From the cell containing the given text, extract its center point as (x, y) coordinate. 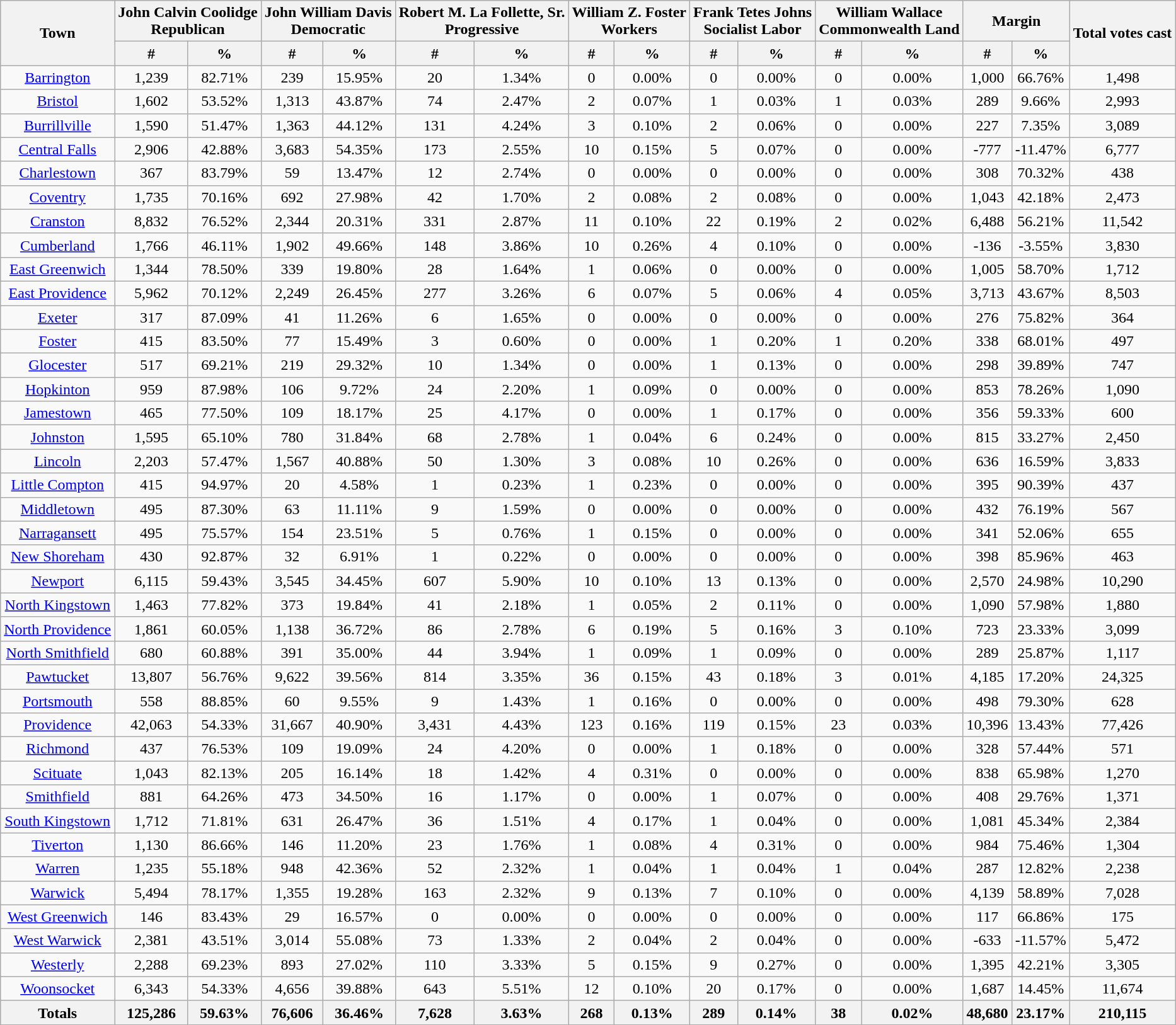
43 (713, 677)
5.51% (522, 988)
Glocester (58, 365)
23.17% (1041, 1012)
3,683 (292, 149)
33.27% (1041, 437)
71.81% (224, 821)
76,606 (292, 1012)
53.52% (224, 101)
Cranston (58, 221)
Middletown (58, 509)
497 (1122, 341)
East Providence (58, 293)
83.79% (224, 173)
11.26% (359, 317)
22 (713, 221)
68 (435, 437)
0.24% (776, 437)
0.01% (913, 677)
11.11% (359, 509)
69.23% (224, 965)
2.18% (522, 605)
838 (987, 773)
77.50% (224, 413)
25 (435, 413)
Exeter (58, 317)
1,861 (151, 629)
16.59% (1041, 461)
Totals (58, 1012)
2,381 (151, 941)
6,488 (987, 221)
465 (151, 413)
Providence (58, 725)
317 (151, 317)
74 (435, 101)
40.90% (359, 725)
Scituate (58, 773)
948 (292, 869)
12.82% (1041, 869)
0.27% (776, 965)
34.50% (359, 797)
45.34% (1041, 821)
16.14% (359, 773)
106 (292, 389)
75.46% (1041, 845)
23.51% (359, 533)
86 (435, 629)
1.64% (522, 269)
571 (1122, 749)
-11.57% (1041, 941)
2,249 (292, 293)
3,833 (1122, 461)
517 (151, 365)
19.84% (359, 605)
3,545 (292, 581)
31.84% (359, 437)
643 (435, 988)
63 (292, 509)
William Z. FosterWorkers (629, 21)
William WallaceCommonwealth Land (889, 21)
268 (591, 1012)
154 (292, 533)
9.66% (1041, 101)
Lincoln (58, 461)
3,014 (292, 941)
3,089 (1122, 125)
John Calvin CoolidgeRepublican (188, 21)
1.76% (522, 845)
65.98% (1041, 773)
77 (292, 341)
82.71% (224, 77)
277 (435, 293)
27.98% (359, 197)
Warren (58, 869)
432 (987, 509)
7.35% (1041, 125)
0.14% (776, 1012)
11,674 (1122, 988)
1,766 (151, 245)
219 (292, 365)
1.51% (522, 821)
17.20% (1041, 677)
395 (987, 485)
18.17% (359, 413)
Woonsocket (58, 988)
39.89% (1041, 365)
287 (987, 869)
747 (1122, 365)
11,542 (1122, 221)
East Greenwich (58, 269)
60.88% (224, 653)
298 (987, 365)
69.21% (224, 365)
1,902 (292, 245)
1,344 (151, 269)
1,463 (151, 605)
58.70% (1041, 269)
Narragansett (58, 533)
-136 (987, 245)
331 (435, 221)
16 (435, 797)
83.50% (224, 341)
56.76% (224, 677)
5,962 (151, 293)
680 (151, 653)
13 (713, 581)
328 (987, 749)
1.30% (522, 461)
1.59% (522, 509)
5,494 (151, 893)
2,288 (151, 965)
79.30% (1041, 701)
364 (1122, 317)
5.90% (522, 581)
2,203 (151, 461)
31,667 (292, 725)
18 (435, 773)
Burrillville (58, 125)
46.11% (224, 245)
3.63% (522, 1012)
567 (1122, 509)
52.06% (1041, 533)
49.66% (359, 245)
15.49% (359, 341)
3,305 (1122, 965)
11 (591, 221)
70.12% (224, 293)
87.98% (224, 389)
1,602 (151, 101)
1,363 (292, 125)
76.19% (1041, 509)
655 (1122, 533)
339 (292, 269)
398 (987, 557)
Richmond (58, 749)
1,313 (292, 101)
0.60% (522, 341)
-11.47% (1041, 149)
59.33% (1041, 413)
2.74% (522, 173)
59 (292, 173)
42.88% (224, 149)
8,832 (151, 221)
3,713 (987, 293)
4,656 (292, 988)
56.21% (1041, 221)
11.20% (359, 845)
Foster (58, 341)
1,239 (151, 77)
631 (292, 821)
1.33% (522, 941)
57.98% (1041, 605)
Frank Tetes JohnsSocialist Labor (752, 21)
13.43% (1041, 725)
1,880 (1122, 605)
25.87% (1041, 653)
20.31% (359, 221)
43.67% (1041, 293)
15.95% (359, 77)
2,993 (1122, 101)
78.26% (1041, 389)
19.09% (359, 749)
881 (151, 797)
3.26% (522, 293)
1,130 (151, 845)
60 (292, 701)
87.30% (224, 509)
607 (435, 581)
10,396 (987, 725)
82.13% (224, 773)
1,687 (987, 988)
0.11% (776, 605)
73 (435, 941)
4.43% (522, 725)
4,139 (987, 893)
117 (987, 917)
Cumberland (58, 245)
70.32% (1041, 173)
5,472 (1122, 941)
9.72% (359, 389)
814 (435, 677)
Charlestown (58, 173)
Bristol (58, 101)
0.22% (522, 557)
55.08% (359, 941)
853 (987, 389)
75.57% (224, 533)
0.76% (522, 533)
1,567 (292, 461)
2,906 (151, 149)
76.52% (224, 221)
Westerly (58, 965)
984 (987, 845)
600 (1122, 413)
3.35% (522, 677)
29.76% (1041, 797)
125,286 (151, 1012)
4,185 (987, 677)
373 (292, 605)
John William Davis Democratic (328, 21)
1.65% (522, 317)
4.20% (522, 749)
38 (838, 1012)
West Warwick (58, 941)
119 (713, 725)
338 (987, 341)
1,498 (1122, 77)
430 (151, 557)
2.20% (522, 389)
94.97% (224, 485)
473 (292, 797)
2,238 (1122, 869)
1,138 (292, 629)
558 (151, 701)
39.88% (359, 988)
Robert M. La Follette, Sr.Progressive (481, 21)
1,005 (987, 269)
75.82% (1041, 317)
308 (987, 173)
1,595 (151, 437)
6,777 (1122, 149)
498 (987, 701)
893 (292, 965)
78.17% (224, 893)
South Kingstown (58, 821)
42,063 (151, 725)
2,384 (1122, 821)
64.26% (224, 797)
175 (1122, 917)
55.18% (224, 869)
66.86% (1041, 917)
43.87% (359, 101)
1.43% (522, 701)
83.43% (224, 917)
Pawtucket (58, 677)
29.32% (359, 365)
1.17% (522, 797)
628 (1122, 701)
51.47% (224, 125)
West Greenwich (58, 917)
6,343 (151, 988)
76.53% (224, 749)
148 (435, 245)
205 (292, 773)
28 (435, 269)
New Shoreham (58, 557)
29 (292, 917)
52 (435, 869)
Portsmouth (58, 701)
1.42% (522, 773)
1,304 (1122, 845)
77,426 (1122, 725)
68.01% (1041, 341)
7,028 (1122, 893)
6.91% (359, 557)
19.80% (359, 269)
57.47% (224, 461)
463 (1122, 557)
19.28% (359, 893)
1,000 (987, 77)
Hopkinton (58, 389)
3,431 (435, 725)
70.16% (224, 197)
723 (987, 629)
54.35% (359, 149)
2,450 (1122, 437)
2,570 (987, 581)
88.85% (224, 701)
7,628 (435, 1012)
356 (987, 413)
86.66% (224, 845)
48,680 (987, 1012)
16.57% (359, 917)
50 (435, 461)
3,099 (1122, 629)
1,117 (1122, 653)
Jamestown (58, 413)
6,115 (151, 581)
3.33% (522, 965)
Coventry (58, 197)
2.47% (522, 101)
92.87% (224, 557)
44.12% (359, 125)
227 (987, 125)
780 (292, 437)
Tiverton (58, 845)
1,371 (1122, 797)
1,081 (987, 821)
North Smithfield (58, 653)
276 (987, 317)
210,115 (1122, 1012)
13.47% (359, 173)
90.39% (1041, 485)
85.96% (1041, 557)
9,622 (292, 677)
42.36% (359, 869)
77.82% (224, 605)
North Providence (58, 629)
4.24% (522, 125)
-633 (987, 941)
110 (435, 965)
42.18% (1041, 197)
438 (1122, 173)
24.98% (1041, 581)
57.44% (1041, 749)
32 (292, 557)
66.76% (1041, 77)
36.72% (359, 629)
4.17% (522, 413)
4.58% (359, 485)
1,355 (292, 893)
35.00% (359, 653)
1,235 (151, 869)
27.02% (359, 965)
59.43% (224, 581)
-3.55% (1041, 245)
65.10% (224, 437)
40.88% (359, 461)
123 (591, 725)
13,807 (151, 677)
Central Falls (58, 149)
2,344 (292, 221)
692 (292, 197)
Town (58, 33)
-777 (987, 149)
1,395 (987, 965)
636 (987, 461)
58.89% (1041, 893)
Newport (58, 581)
10,290 (1122, 581)
391 (292, 653)
367 (151, 173)
9.55% (359, 701)
3.94% (522, 653)
8,503 (1122, 293)
959 (151, 389)
26.45% (359, 293)
1,270 (1122, 773)
173 (435, 149)
34.45% (359, 581)
341 (987, 533)
3,830 (1122, 245)
Little Compton (58, 485)
24,325 (1122, 677)
Total votes cast (1122, 33)
39.56% (359, 677)
Margin (1016, 21)
36.46% (359, 1012)
Warwick (58, 893)
60.05% (224, 629)
42 (435, 197)
North Kingstown (58, 605)
7 (713, 893)
Barrington (58, 77)
1.70% (522, 197)
26.47% (359, 821)
44 (435, 653)
14.45% (1041, 988)
87.09% (224, 317)
1,590 (151, 125)
815 (987, 437)
59.63% (224, 1012)
2.55% (522, 149)
78.50% (224, 269)
131 (435, 125)
42.21% (1041, 965)
1,735 (151, 197)
43.51% (224, 941)
Johnston (58, 437)
2.87% (522, 221)
3.86% (522, 245)
163 (435, 893)
23.33% (1041, 629)
Smithfield (58, 797)
239 (292, 77)
408 (987, 797)
2,473 (1122, 197)
